Pinpoint the cell where the given text exists, returning its [x, y] midpoint coordinate. 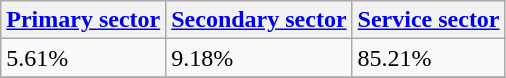
Primary sector [84, 20]
85.21% [428, 58]
9.18% [259, 58]
Service sector [428, 20]
5.61% [84, 58]
Secondary sector [259, 20]
